Search for the cell housing the specified text and yield its (x, y) center coordinate. 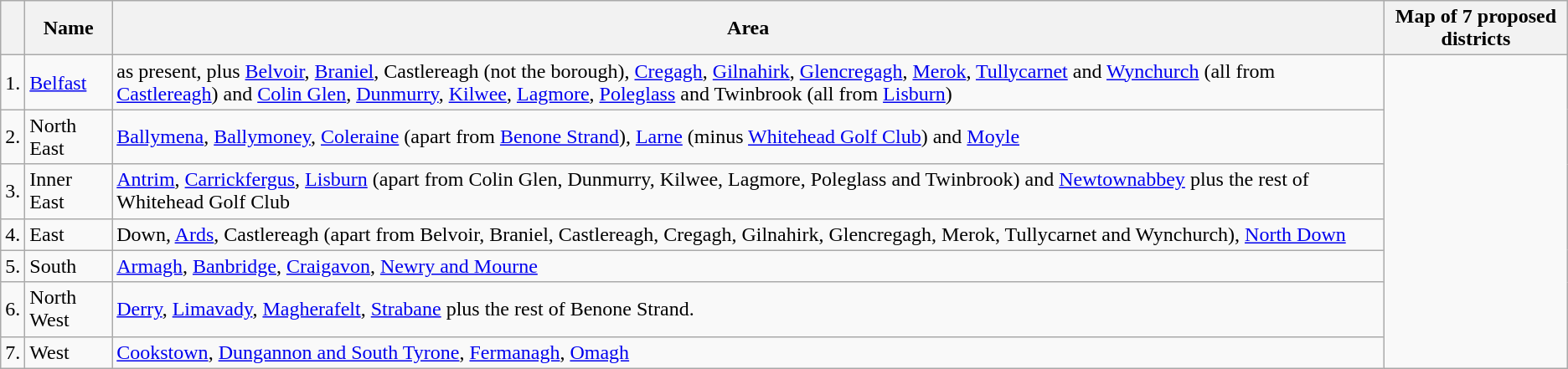
East (69, 234)
North West (69, 310)
Belfast (69, 82)
Derry, Limavady, Magherafelt, Strabane plus the rest of Benone Strand. (749, 310)
1. (13, 82)
7. (13, 352)
3. (13, 191)
5. (13, 266)
Map of 7 proposed districts (1476, 28)
Area (749, 28)
Name (69, 28)
Ballymena, Ballymoney, Coleraine (apart from Benone Strand), Larne (minus Whitehead Golf Club) and Moyle (749, 137)
North East (69, 137)
2. (13, 137)
Inner East (69, 191)
West (69, 352)
Down, Ards, Castlereagh (apart from Belvoir, Braniel, Castlereagh, Cregagh, Gilnahirk, Glencregagh, Merok, Tullycarnet and Wynchurch), North Down (749, 234)
Armagh, Banbridge, Craigavon, Newry and Mourne (749, 266)
6. (13, 310)
South (69, 266)
Cookstown, Dungannon and South Tyrone, Fermanagh, Omagh (749, 352)
4. (13, 234)
